Return [X, Y] of the center of cell containing provided text 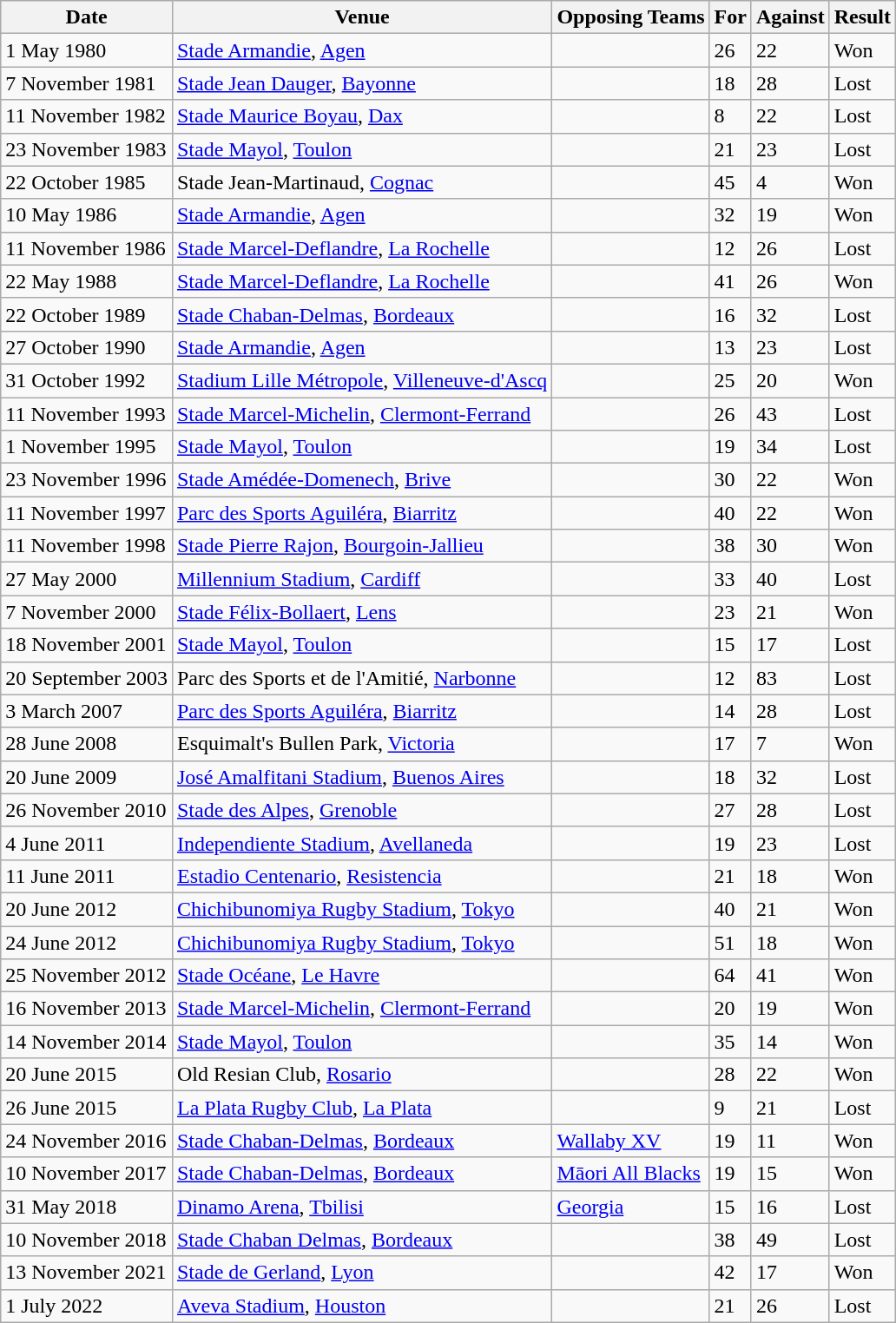
Stade Amédée-Domenech, Brive [361, 480]
Stade Chaban Delmas, Bordeaux [361, 1240]
64 [730, 976]
20 September 2003 [87, 678]
10 November 2018 [87, 1240]
3 March 2007 [87, 711]
Stade des Alpes, Grenoble [361, 810]
27 May 2000 [87, 579]
26 June 2015 [87, 1108]
51 [730, 942]
8 [730, 116]
22 October 1989 [87, 314]
Georgia [630, 1207]
Stadium Lille Métropole, Villeneuve-d'Ascq [361, 380]
7 [790, 744]
Esquimalt's Bullen Park, Victoria [361, 744]
45 [730, 182]
13 November 2021 [87, 1273]
35 [730, 1042]
1 May 1980 [87, 50]
José Amalfitani Stadium, Buenos Aires [361, 777]
27 October 1990 [87, 347]
10 November 2017 [87, 1174]
Stade Maurice Boyau, Dax [361, 116]
11 November 1986 [87, 248]
Stade Pierre Rajon, Bourgoin-Jallieu [361, 546]
20 June 2015 [87, 1075]
Stade de Gerland, Lyon [361, 1273]
Date [87, 17]
25 [730, 380]
27 [730, 810]
Parc des Sports et de l'Amitié, Narbonne [361, 678]
14 November 2014 [87, 1042]
24 November 2016 [87, 1141]
20 June 2009 [87, 777]
Estadio Centenario, Resistencia [361, 876]
1 November 1995 [87, 447]
43 [790, 414]
11 November 1982 [87, 116]
7 November 2000 [87, 612]
Old Resian Club, Rosario [361, 1075]
31 October 1992 [87, 380]
4 June 2011 [87, 843]
Against [790, 17]
For [730, 17]
Stade Félix-Bollaert, Lens [361, 612]
9 [730, 1108]
20 June 2012 [87, 909]
Opposing Teams [630, 17]
1 July 2022 [87, 1306]
26 November 2010 [87, 810]
Aveva Stadium, Houston [361, 1306]
Stade Océane, Le Havre [361, 976]
83 [790, 678]
11 November 1998 [87, 546]
31 May 2018 [87, 1207]
23 November 1983 [87, 149]
49 [790, 1240]
Independiente Stadium, Avellaneda [361, 843]
La Plata Rugby Club, La Plata [361, 1108]
18 November 2001 [87, 645]
23 November 1996 [87, 480]
13 [730, 347]
11 June 2011 [87, 876]
Dinamo Arena, Tbilisi [361, 1207]
22 May 1988 [87, 281]
25 November 2012 [87, 976]
33 [730, 579]
24 June 2012 [87, 942]
4 [790, 182]
11 [790, 1141]
7 November 1981 [87, 83]
28 June 2008 [87, 744]
11 November 1993 [87, 414]
Māori All Blacks [630, 1174]
10 May 1986 [87, 215]
Stade Jean Dauger, Bayonne [361, 83]
Wallaby XV [630, 1141]
34 [790, 447]
22 October 1985 [87, 182]
Venue [361, 17]
11 November 1997 [87, 513]
42 [730, 1273]
Stade Jean-Martinaud, Cognac [361, 182]
Millennium Stadium, Cardiff [361, 579]
16 November 2013 [87, 1009]
Result [862, 17]
